Return the [x, y] coordinate for the center point of the cell that contains the specified text.  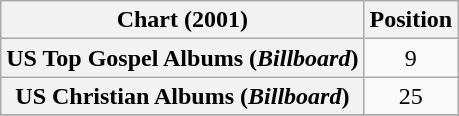
9 [411, 58]
Position [411, 20]
US Christian Albums (Billboard) [182, 96]
25 [411, 96]
Chart (2001) [182, 20]
US Top Gospel Albums (Billboard) [182, 58]
